Detect which cell encompasses the target text, then output its [X, Y] center coordinate. 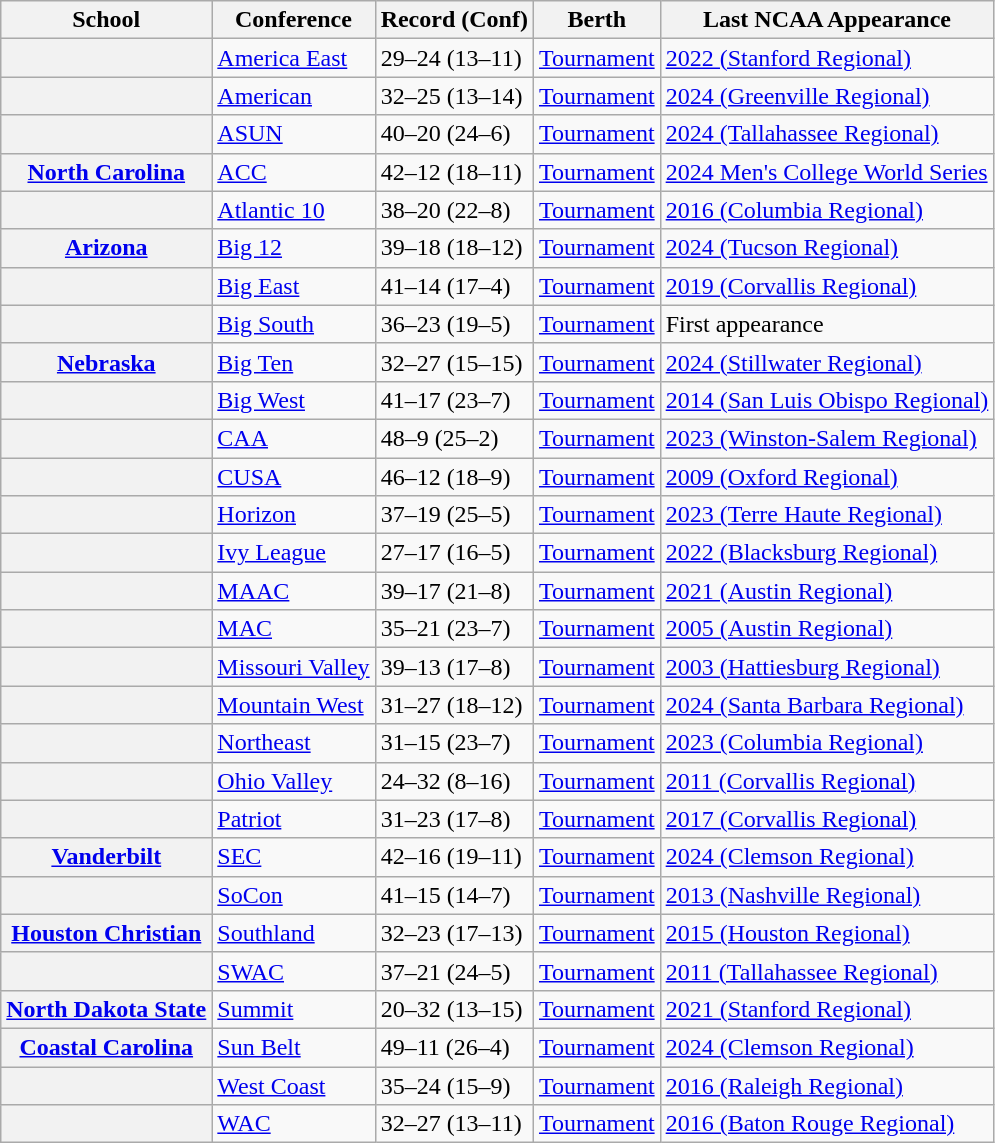
27–17 (16–5) [454, 553]
2023 (Winston-Salem Regional) [827, 438]
Record (Conf) [454, 20]
37–19 (25–5) [454, 515]
Vanderbilt [106, 857]
2024 (Tucson Regional) [827, 248]
Last NCAA Appearance [827, 20]
CAA [294, 438]
2016 (Columbia Regional) [827, 210]
First appearance [827, 324]
2015 (Houston Regional) [827, 933]
24–32 (8–16) [454, 781]
31–23 (17–8) [454, 819]
41–15 (14–7) [454, 895]
31–27 (18–12) [454, 705]
Big South [294, 324]
Patriot [294, 819]
39–18 (18–12) [454, 248]
North Carolina [106, 172]
2024 (Stillwater Regional) [827, 362]
West Coast [294, 1085]
ACC [294, 172]
2023 (Terre Haute Regional) [827, 515]
School [106, 20]
2016 (Baton Rouge Regional) [827, 1124]
Arizona [106, 248]
SEC [294, 857]
42–16 (19–11) [454, 857]
North Dakota State [106, 1009]
32–23 (17–13) [454, 933]
32–25 (13–14) [454, 96]
CUSA [294, 477]
Nebraska [106, 362]
2024 (Greenville Regional) [827, 96]
Big 12 [294, 248]
Summit [294, 1009]
40–20 (24–6) [454, 134]
Horizon [294, 515]
32–27 (13–11) [454, 1124]
2011 (Tallahassee Regional) [827, 971]
Berth [596, 20]
Coastal Carolina [106, 1047]
Northeast [294, 743]
42–12 (18–11) [454, 172]
2024 (Tallahassee Regional) [827, 134]
MAC [294, 629]
Conference [294, 20]
2024 (Santa Barbara Regional) [827, 705]
38–20 (22–8) [454, 210]
Big East [294, 286]
Ohio Valley [294, 781]
Ivy League [294, 553]
37–21 (24–5) [454, 971]
Big Ten [294, 362]
46–12 (18–9) [454, 477]
Atlantic 10 [294, 210]
2019 (Corvallis Regional) [827, 286]
SoCon [294, 895]
2011 (Corvallis Regional) [827, 781]
2021 (Stanford Regional) [827, 1009]
41–14 (17–4) [454, 286]
Mountain West [294, 705]
2005 (Austin Regional) [827, 629]
29–24 (13–11) [454, 58]
2022 (Stanford Regional) [827, 58]
2009 (Oxford Regional) [827, 477]
2014 (San Luis Obispo Regional) [827, 400]
39–13 (17–8) [454, 667]
39–17 (21–8) [454, 591]
31–15 (23–7) [454, 743]
41–17 (23–7) [454, 400]
2024 Men's College World Series [827, 172]
35–24 (15–9) [454, 1085]
SWAC [294, 971]
36–23 (19–5) [454, 324]
American [294, 96]
Missouri Valley [294, 667]
Sun Belt [294, 1047]
2017 (Corvallis Regional) [827, 819]
Houston Christian [106, 933]
35–21 (23–7) [454, 629]
MAAC [294, 591]
2022 (Blacksburg Regional) [827, 553]
Big West [294, 400]
20–32 (13–15) [454, 1009]
2013 (Nashville Regional) [827, 895]
WAC [294, 1124]
2016 (Raleigh Regional) [827, 1085]
2003 (Hattiesburg Regional) [827, 667]
2021 (Austin Regional) [827, 591]
ASUN [294, 134]
2023 (Columbia Regional) [827, 743]
Southland [294, 933]
48–9 (25–2) [454, 438]
49–11 (26–4) [454, 1047]
32–27 (15–15) [454, 362]
America East [294, 58]
